Identify which cell holds the provided text, then report its (X, Y) central coordinate. 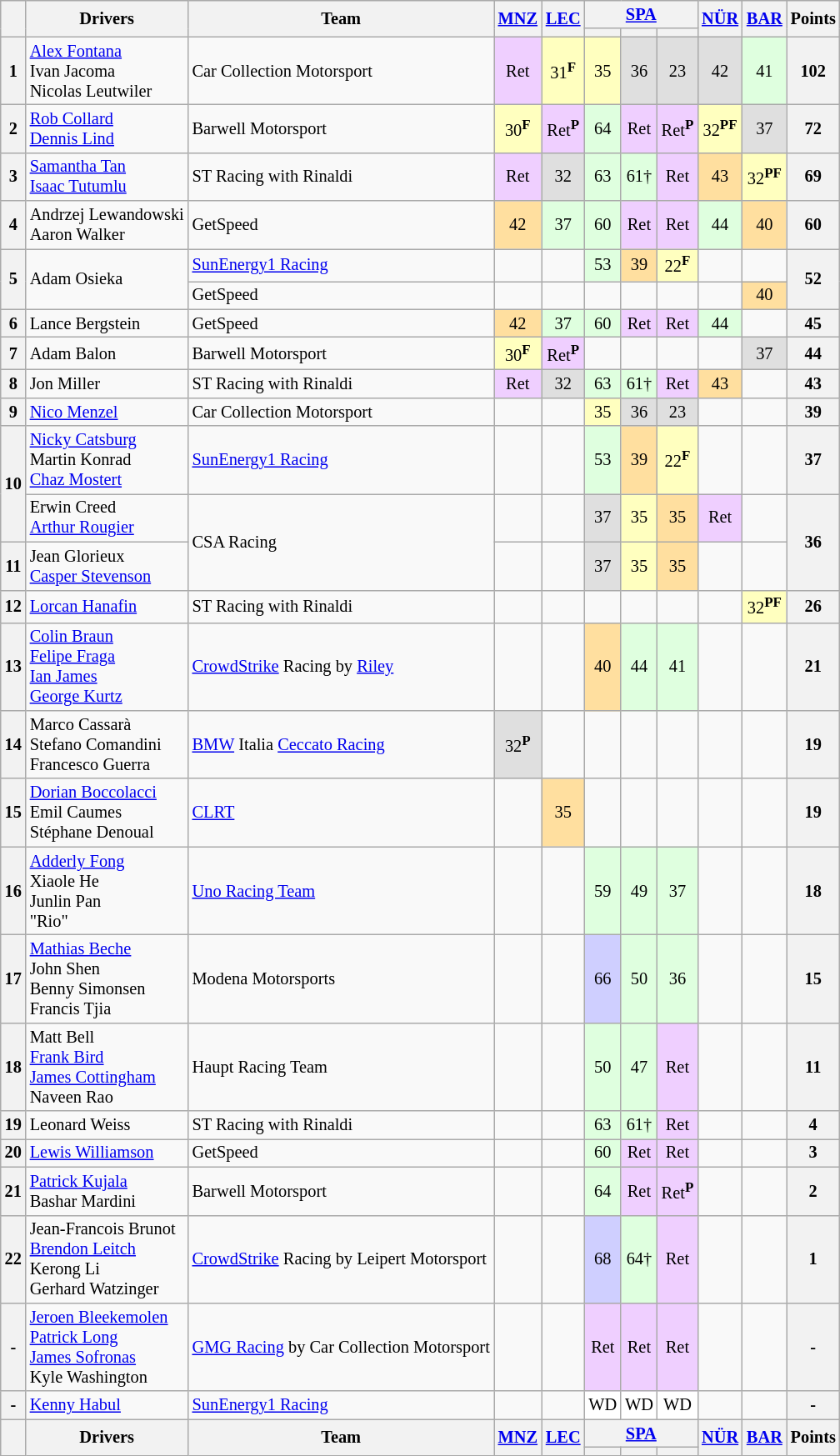
26 (813, 607)
12 (13, 607)
Jean Glorieux Casper Stevenson (107, 566)
GMG Racing by Car Collection Motorsport (342, 1347)
Alex Fontana Ivan Jacoma Nicolas Leutwiler (107, 71)
Lewis Williamson (107, 1153)
102 (813, 71)
Jean-Francois Brunot Brendon Leitch Kerong Li Gerhard Watzinger (107, 1259)
8 (13, 384)
Nicky Catsburg Martin Konrad Chaz Mostert (107, 460)
7 (13, 353)
17 (13, 978)
52 (813, 278)
Samantha Tan Isaac Tutumlu (107, 177)
49 (639, 891)
CSA Racing (342, 542)
Jeroen Bleekemolen Patrick Long James Sofronas Kyle Washington (107, 1347)
Mathias Beche John Shen Benny Simonsen Francis Tjia (107, 978)
5 (13, 278)
22 (13, 1259)
Leonard Weiss (107, 1125)
Dorian Boccolacci Emil Caumes Stéphane Denoual (107, 813)
10 (13, 483)
Andrzej Lewandowski Aaron Walker (107, 225)
47 (639, 1067)
Jon Miller (107, 384)
CrowdStrike Racing by Leipert Motorsport (342, 1259)
BMW Italia Ceccato Racing (342, 744)
Erwin Creed Arthur Rougier (107, 518)
9 (13, 412)
CLRT (342, 813)
Nico Menzel (107, 412)
Adderly Fong Xiaole He Junlin Pan "Rio" (107, 891)
66 (602, 978)
59 (602, 891)
16 (13, 891)
6 (13, 323)
32P (518, 744)
31F (563, 71)
64† (639, 1259)
Lorcan Hanafin (107, 607)
14 (13, 744)
Adam Balon (107, 353)
Rob Collard Dennis Lind (107, 128)
20 (13, 1153)
Adam Osieka (107, 278)
Matt Bell Frank Bird James Cottingham Naveen Rao (107, 1067)
Patrick Kujala Bashar Mardini (107, 1191)
Modena Motorsports (342, 978)
Kenny Habul (107, 1405)
Marco Cassarà Stefano Comandini Francesco Guerra (107, 744)
69 (813, 177)
Haupt Racing Team (342, 1067)
68 (602, 1259)
Lance Bergstein (107, 323)
CrowdStrike Racing by Riley (342, 667)
Colin Braun Felipe Fraga Ian James George Kurtz (107, 667)
Uno Racing Team (342, 891)
45 (813, 323)
72 (813, 128)
13 (13, 667)
